For the text-containing cell, return its midpoint in (x, y) coordinate format. 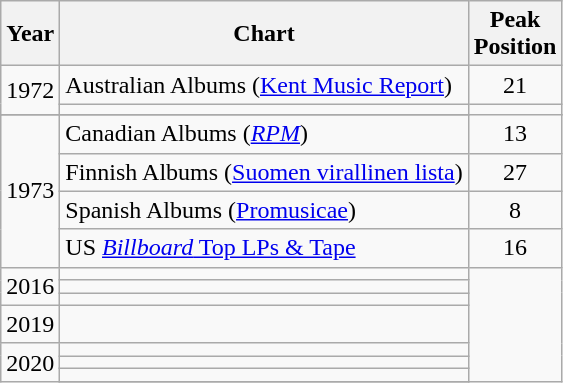
Canadian Albums (RPM) (264, 134)
21 (515, 85)
Finnish Albums (Suomen virallinen lista) (264, 172)
US Billboard Top LPs & Tape (264, 248)
2020 (30, 362)
Spanish Albums (Promusicae) (264, 210)
16 (515, 248)
27 (515, 172)
13 (515, 134)
PeakPosition (515, 34)
2019 (30, 324)
1973 (30, 191)
Australian Albums (Kent Music Report) (264, 85)
Chart (264, 34)
2016 (30, 286)
1972 (30, 90)
8 (515, 210)
Year (30, 34)
